Search for the cell housing the specified text and yield its [x, y] center coordinate. 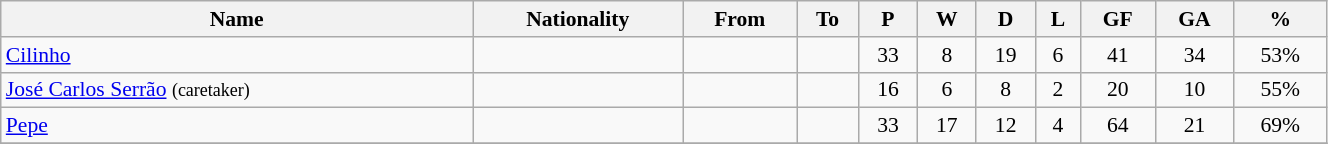
10 [1194, 90]
4 [1058, 126]
Pepe [237, 126]
To [828, 19]
41 [1118, 55]
Nationality [578, 19]
53% [1280, 55]
GF [1118, 19]
P [888, 19]
2 [1058, 90]
From [740, 19]
69% [1280, 126]
GA [1194, 19]
21 [1194, 126]
Name [237, 19]
19 [1006, 55]
17 [946, 126]
D [1006, 19]
% [1280, 19]
José Carlos Serrão (caretaker) [237, 90]
34 [1194, 55]
20 [1118, 90]
W [946, 19]
64 [1118, 126]
L [1058, 19]
16 [888, 90]
Cilinho [237, 55]
12 [1006, 126]
55% [1280, 90]
